Detect which cell encompasses the target text, then output its (X, Y) center coordinate. 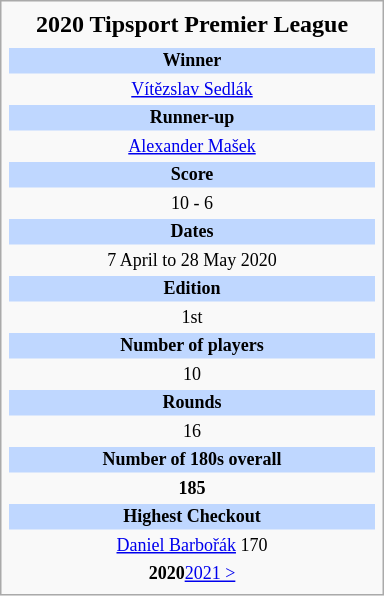
Runner-up (192, 118)
1st (192, 318)
Alexander Mašek (192, 147)
Highest Checkout (192, 517)
Daniel Barbořák 170 (192, 546)
Vítězslav Sedlák (192, 90)
2020 Tipsport Premier League (192, 24)
16 (192, 432)
20202021 > (192, 574)
10 (192, 375)
Number of players (192, 346)
Winner (192, 61)
7 April to 28 May 2020 (192, 261)
Edition (192, 289)
Rounds (192, 403)
Score (192, 175)
Dates (192, 232)
Number of 180s overall (192, 460)
10 - 6 (192, 204)
185 (192, 489)
